Return the [X, Y] coordinate for the center point of the cell that contains the specified text.  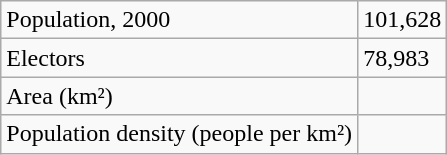
78,983 [402, 58]
Population density (people per km²) [180, 134]
Area (km²) [180, 96]
101,628 [402, 20]
Population, 2000 [180, 20]
Electors [180, 58]
